Return [x, y] of the center of cell containing provided text 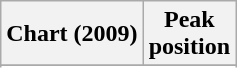
Peakposition [189, 34]
Chart (2009) [72, 34]
